Find where the given text appears and provide that cell's center as (X, Y) coordinate. 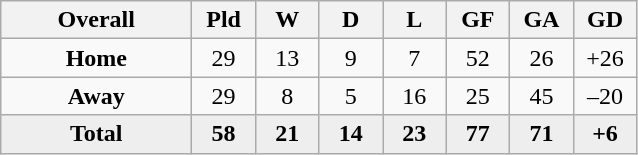
23 (414, 134)
L (414, 20)
W (287, 20)
8 (287, 96)
GF (478, 20)
+26 (605, 58)
25 (478, 96)
D (351, 20)
GA (542, 20)
9 (351, 58)
Away (96, 96)
Total (96, 134)
16 (414, 96)
Overall (96, 20)
58 (224, 134)
21 (287, 134)
26 (542, 58)
7 (414, 58)
5 (351, 96)
14 (351, 134)
Pld (224, 20)
71 (542, 134)
13 (287, 58)
52 (478, 58)
–20 (605, 96)
GD (605, 20)
Home (96, 58)
77 (478, 134)
+6 (605, 134)
45 (542, 96)
